Capture the cell that displays the provided text and extract its [X, Y] central coordinate. 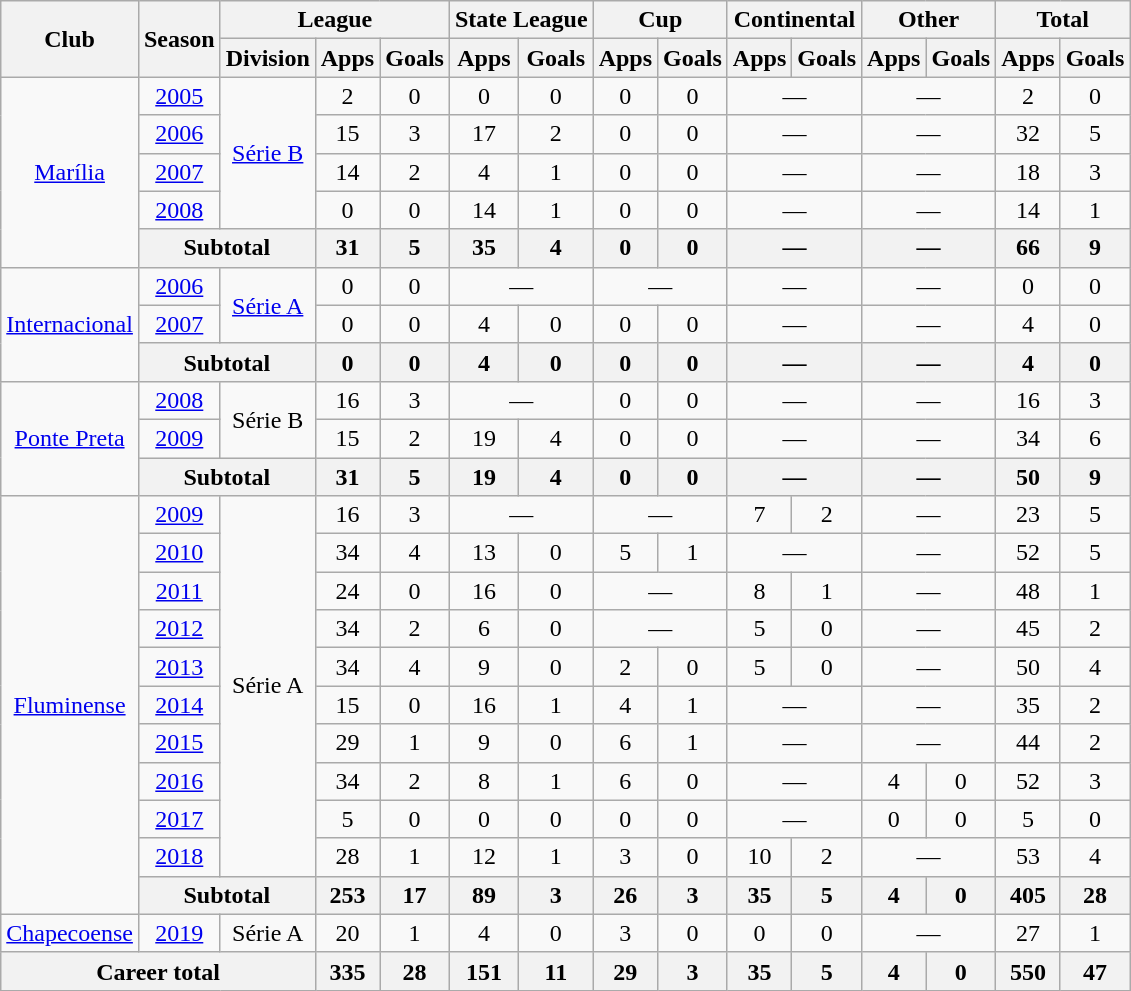
44 [1028, 743]
Total [1063, 20]
47 [1095, 971]
Internacional [70, 324]
2012 [179, 629]
2016 [179, 781]
Continental [794, 20]
State League [521, 20]
151 [484, 971]
2018 [179, 857]
10 [759, 857]
26 [625, 895]
2015 [179, 743]
253 [347, 895]
Cup [660, 20]
Career total [158, 971]
48 [1028, 591]
Club [70, 39]
Marília [70, 172]
2019 [179, 933]
335 [347, 971]
405 [1028, 895]
13 [484, 553]
Fluminense [70, 706]
League [334, 20]
Chapecoense [70, 933]
66 [1028, 248]
24 [347, 591]
2014 [179, 705]
45 [1028, 629]
2010 [179, 553]
20 [347, 933]
18 [1028, 172]
Other [929, 20]
2017 [179, 819]
7 [759, 515]
23 [1028, 515]
Season [179, 39]
32 [1028, 134]
Division [268, 58]
12 [484, 857]
27 [1028, 933]
550 [1028, 971]
53 [1028, 857]
2013 [179, 667]
2005 [179, 96]
89 [484, 895]
Ponte Preta [70, 438]
2011 [179, 591]
11 [556, 971]
